Extract the (x, y) coordinate from the center of the cell holding the provided text.  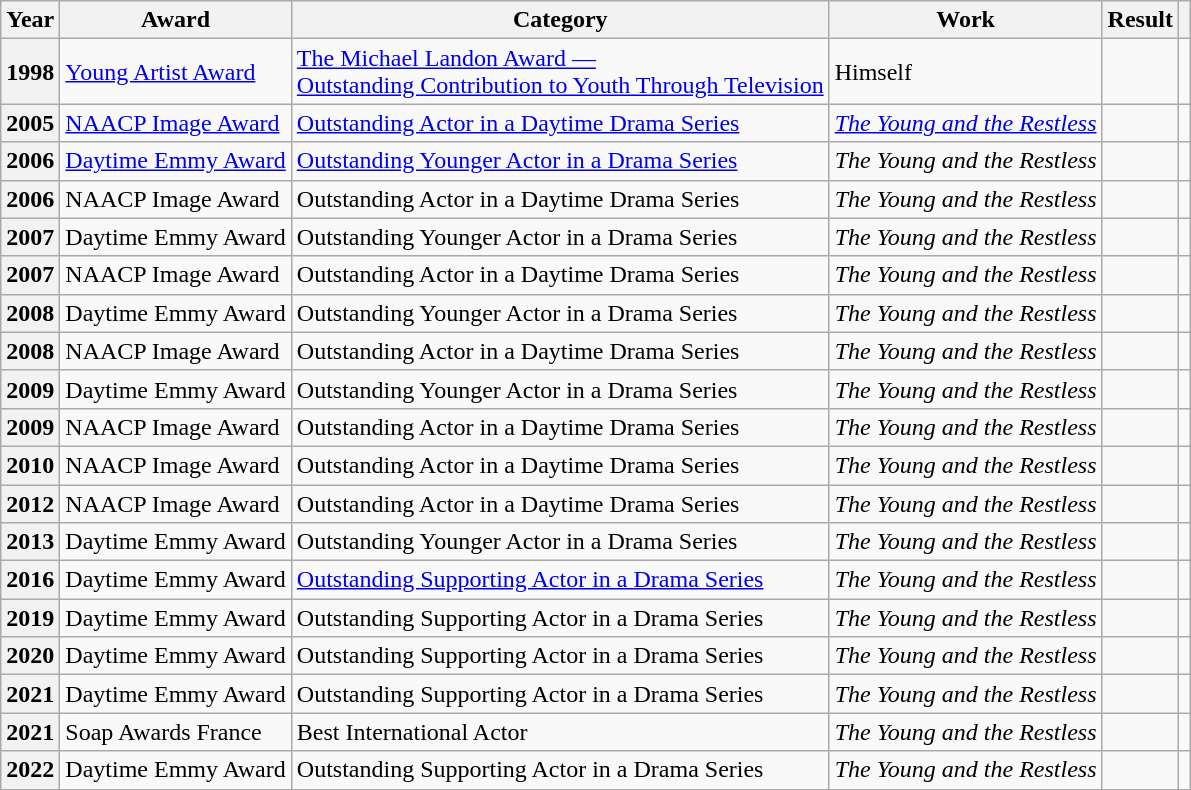
Award (176, 20)
1998 (30, 72)
2019 (30, 618)
Result (1140, 20)
2016 (30, 580)
Soap Awards France (176, 732)
2010 (30, 465)
The Michael Landon Award — Outstanding Contribution to Youth Through Television (560, 72)
2022 (30, 770)
Work (966, 20)
Year (30, 20)
Young Artist Award (176, 72)
2020 (30, 656)
2012 (30, 503)
Himself (966, 72)
Category (560, 20)
2013 (30, 542)
2005 (30, 123)
Best International Actor (560, 732)
